Scan for the cell matching the given text and deliver its (X, Y) coordinate at center. 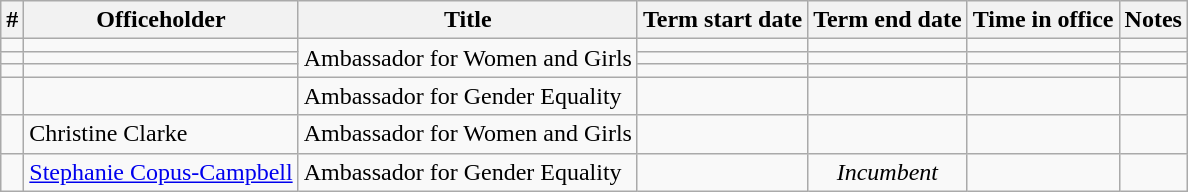
Officeholder (161, 20)
Incumbent (888, 172)
Christine Clarke (161, 134)
Stephanie Copus-Campbell (161, 172)
Term start date (722, 20)
Title (468, 20)
Term end date (888, 20)
Time in office (1043, 20)
# (12, 20)
Notes (1153, 20)
